For the text-containing cell, return its midpoint in [X, Y] coordinate format. 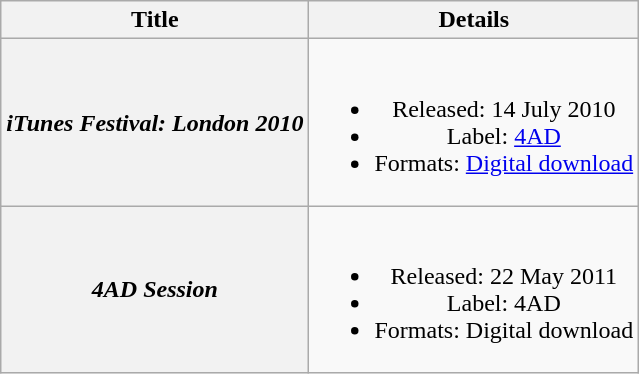
Released: 14 July 2010Label: 4ADFormats: Digital download [474, 122]
Details [474, 20]
Released: 22 May 2011Label: 4ADFormats: Digital download [474, 290]
4AD Session [155, 290]
iTunes Festival: London 2010 [155, 122]
Title [155, 20]
